Scan for the cell matching the given text and deliver its (X, Y) coordinate at center. 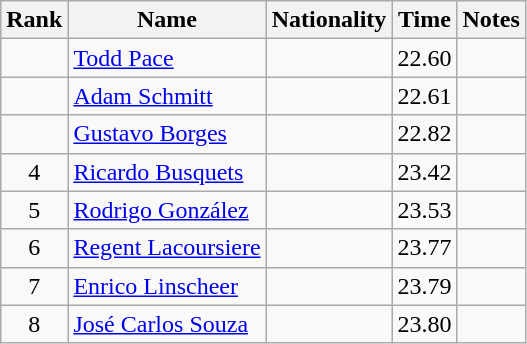
Todd Pace (167, 58)
23.53 (424, 210)
Gustavo Borges (167, 134)
Rank (34, 20)
Enrico Linscheer (167, 286)
Regent Lacoursiere (167, 248)
Nationality (329, 20)
4 (34, 172)
Name (167, 20)
23.80 (424, 324)
22.82 (424, 134)
22.60 (424, 58)
23.79 (424, 286)
Rodrigo González (167, 210)
23.42 (424, 172)
Ricardo Busquets (167, 172)
Notes (491, 20)
7 (34, 286)
José Carlos Souza (167, 324)
Time (424, 20)
22.61 (424, 96)
23.77 (424, 248)
Adam Schmitt (167, 96)
8 (34, 324)
5 (34, 210)
6 (34, 248)
